For the text-containing cell, return its midpoint in (x, y) coordinate format. 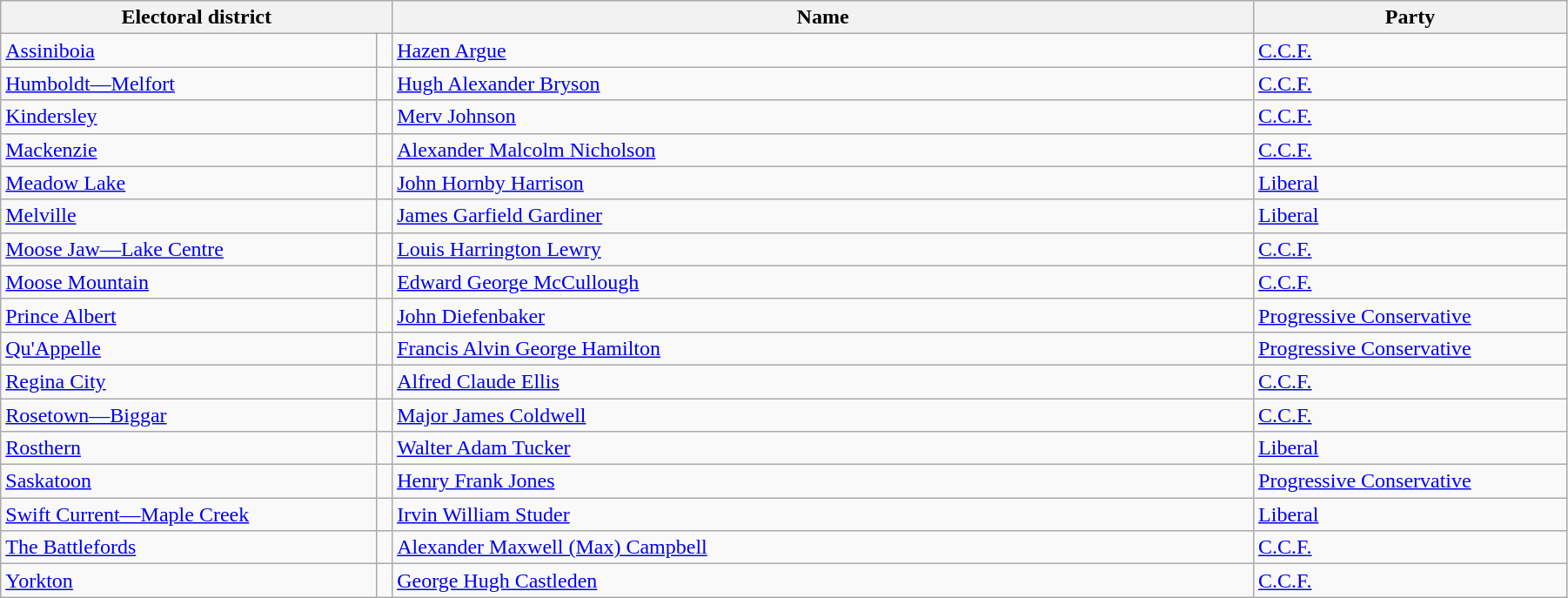
Prince Albert (189, 315)
Party (1411, 17)
Alexander Maxwell (Max) Campbell (823, 548)
Major James Coldwell (823, 415)
Louis Harrington Lewry (823, 249)
Hugh Alexander Bryson (823, 84)
Hazen Argue (823, 50)
Alexander Malcolm Nicholson (823, 150)
Humboldt—Melfort (189, 84)
Yorkton (189, 581)
Assiniboia (189, 50)
Merv Johnson (823, 117)
Rosthern (189, 448)
Mackenzie (189, 150)
Meadow Lake (189, 183)
Swift Current—Maple Creek (189, 514)
George Hugh Castleden (823, 581)
Alfred Claude Ellis (823, 381)
Rosetown—Biggar (189, 415)
John Diefenbaker (823, 315)
Saskatoon (189, 481)
Melville (189, 216)
James Garfield Gardiner (823, 216)
Qu'Appelle (189, 348)
John Hornby Harrison (823, 183)
Henry Frank Jones (823, 481)
Kindersley (189, 117)
Electoral district (197, 17)
Regina City (189, 381)
Walter Adam Tucker (823, 448)
Name (823, 17)
The Battlefords (189, 548)
Moose Mountain (189, 282)
Irvin William Studer (823, 514)
Moose Jaw—Lake Centre (189, 249)
Francis Alvin George Hamilton (823, 348)
Edward George McCullough (823, 282)
